Determine the [x, y] coordinate at the center of the cell enclosing the given text.  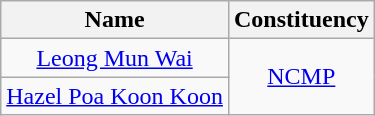
Leong Mun Wai [115, 58]
Constituency [301, 20]
Hazel Poa Koon Koon [115, 96]
Name [115, 20]
NCMP [301, 77]
